Locate the cell with the specified text and output its (x, y) center coordinate. 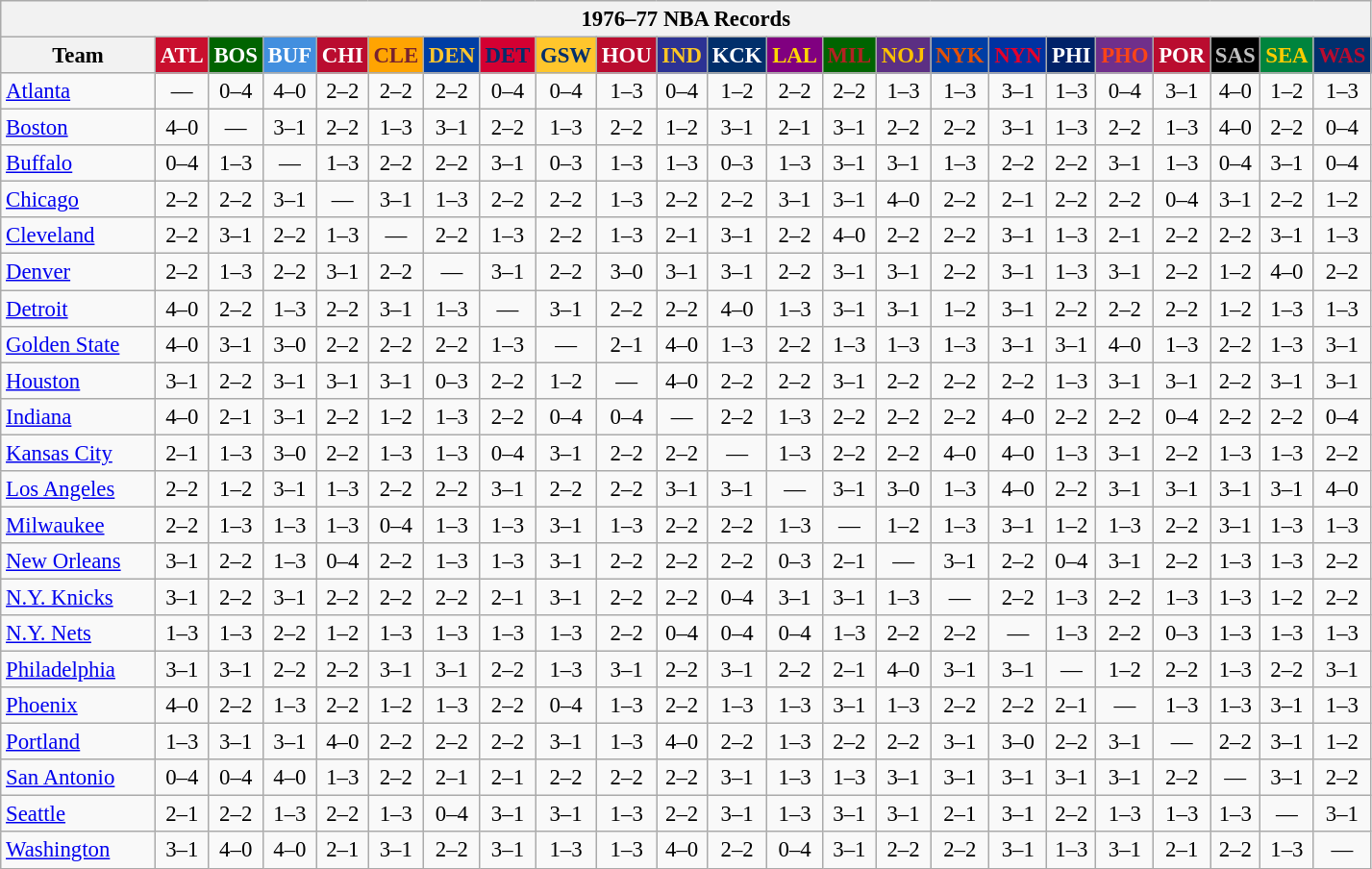
ATL (182, 56)
PHO (1125, 56)
Philadelphia (79, 670)
NYK (960, 56)
KCK (736, 56)
1976–77 NBA Records (686, 19)
DET (508, 56)
Detroit (79, 309)
NOJ (903, 56)
Boston (79, 128)
MIL (849, 56)
CHI (342, 56)
LAL (794, 56)
N.Y. Nets (79, 633)
Washington (79, 851)
Atlanta (79, 91)
GSW (566, 56)
SAS (1235, 56)
Portland (79, 742)
BUF (289, 56)
Denver (79, 272)
Seattle (79, 814)
Cleveland (79, 236)
Los Angeles (79, 489)
WAS (1342, 56)
SEA (1286, 56)
New Orleans (79, 561)
HOU (627, 56)
Milwaukee (79, 525)
POR (1183, 56)
CLE (396, 56)
Golden State (79, 344)
Chicago (79, 200)
DEN (452, 56)
Phoenix (79, 706)
PHI (1071, 56)
Buffalo (79, 163)
Kansas City (79, 453)
San Antonio (79, 778)
Team (79, 56)
IND (682, 56)
N.Y. Knicks (79, 597)
BOS (236, 56)
Indiana (79, 416)
NYN (1018, 56)
Houston (79, 381)
